Output the [x, y] coordinate of the center of the cell containing the given text.  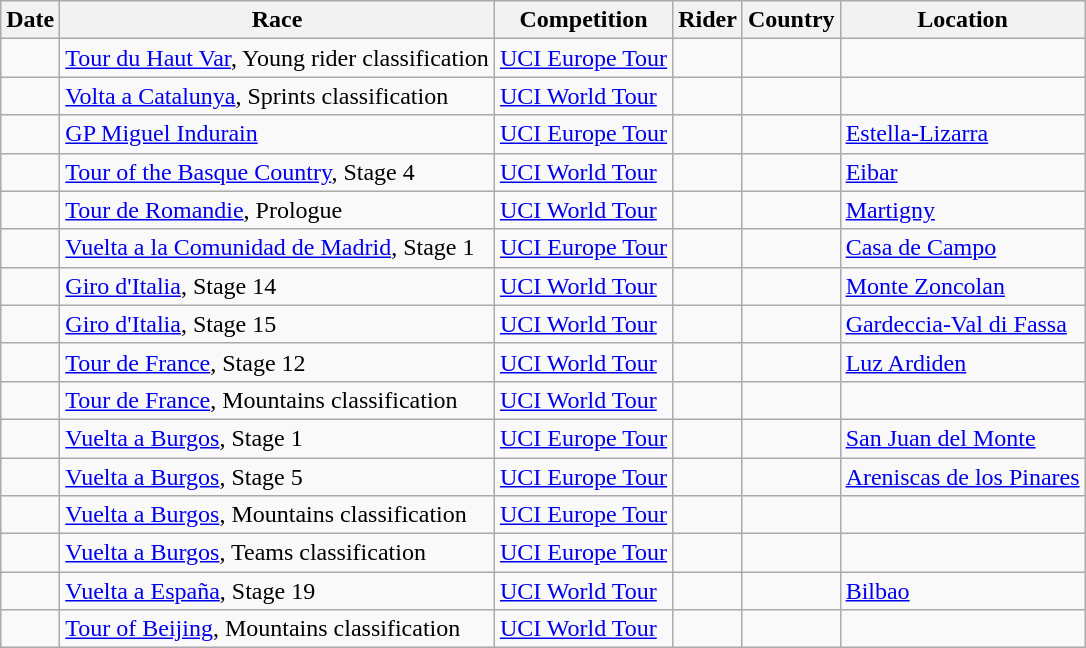
Tour of the Basque Country, Stage 4 [278, 172]
Location [962, 20]
Bilbao [962, 591]
Vuelta a Burgos, Stage 1 [278, 438]
Country [791, 20]
Tour de France, Stage 12 [278, 362]
Giro d'Italia, Stage 15 [278, 324]
Vuelta a Burgos, Mountains classification [278, 515]
Casa de Campo [962, 248]
Date [30, 20]
Tour de France, Mountains classification [278, 400]
Vuelta a Burgos, Teams classification [278, 553]
Competition [583, 20]
Luz Ardiden [962, 362]
Volta a Catalunya, Sprints classification [278, 96]
Tour of Beijing, Mountains classification [278, 629]
Eibar [962, 172]
Martigny [962, 210]
Vuelta a la Comunidad de Madrid, Stage 1 [278, 248]
Vuelta a España, Stage 19 [278, 591]
San Juan del Monte [962, 438]
Monte Zoncolan [962, 286]
Areniscas de los Pinares [962, 477]
Tour du Haut Var, Young rider classification [278, 58]
Race [278, 20]
Rider [708, 20]
GP Miguel Indurain [278, 134]
Estella-Lizarra [962, 134]
Vuelta a Burgos, Stage 5 [278, 477]
Gardeccia-Val di Fassa [962, 324]
Giro d'Italia, Stage 14 [278, 286]
Tour de Romandie, Prologue [278, 210]
